For the text-containing cell, return its midpoint in [X, Y] coordinate format. 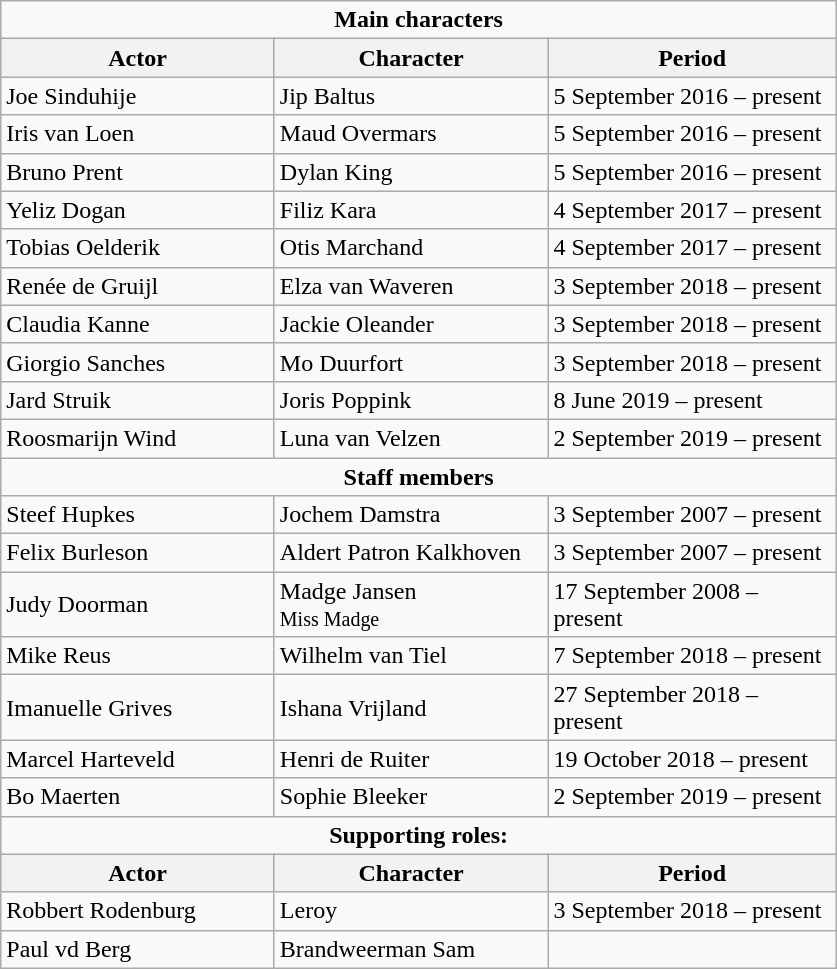
Madge JansenMiss Madge [411, 604]
Supporting roles: [419, 835]
Robbert Rodenburg [138, 911]
7 September 2018 – present [692, 656]
Paul vd Berg [138, 949]
Claudia Kanne [138, 324]
Yeliz Dogan [138, 210]
Jard Struik [138, 400]
Marcel Harteveld [138, 759]
Bo Maerten [138, 797]
Jip Baltus [411, 96]
Brandweerman Sam [411, 949]
Jochem Damstra [411, 515]
Imanuelle Grives [138, 708]
27 September 2018 – present [692, 708]
Elza van Waveren [411, 286]
Steef Hupkes [138, 515]
Felix Burleson [138, 553]
Mo Duurfort [411, 362]
Giorgio Sanches [138, 362]
Tobias Oelderik [138, 248]
Sophie Bleeker [411, 797]
Leroy [411, 911]
Ishana Vrijland [411, 708]
Dylan King [411, 172]
Filiz Kara [411, 210]
Roosmarijn Wind [138, 438]
Henri de Ruiter [411, 759]
17 September 2008 – present [692, 604]
Joe Sinduhije [138, 96]
Staff members [419, 477]
19 October 2018 – present [692, 759]
Bruno Prent [138, 172]
Iris van Loen [138, 134]
Mike Reus [138, 656]
Maud Overmars [411, 134]
Aldert Patron Kalkhoven [411, 553]
Otis Marchand [411, 248]
Renée de Gruijl [138, 286]
Joris Poppink [411, 400]
Wilhelm van Tiel [411, 656]
Luna van Velzen [411, 438]
Judy Doorman [138, 604]
8 June 2019 – present [692, 400]
Main characters [419, 20]
Jackie Oleander [411, 324]
